Scan for the cell matching the given text and deliver its [X, Y] coordinate at center. 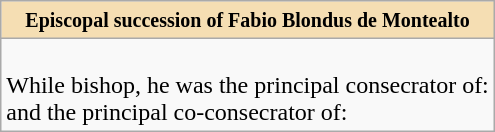
While bishop, he was the principal consecrator of: and the principal co-consecrator of: [248, 85]
Episcopal succession of Fabio Blondus de Montealto [248, 20]
